Return the [x, y] coordinate for the center point of the cell that contains the specified text.  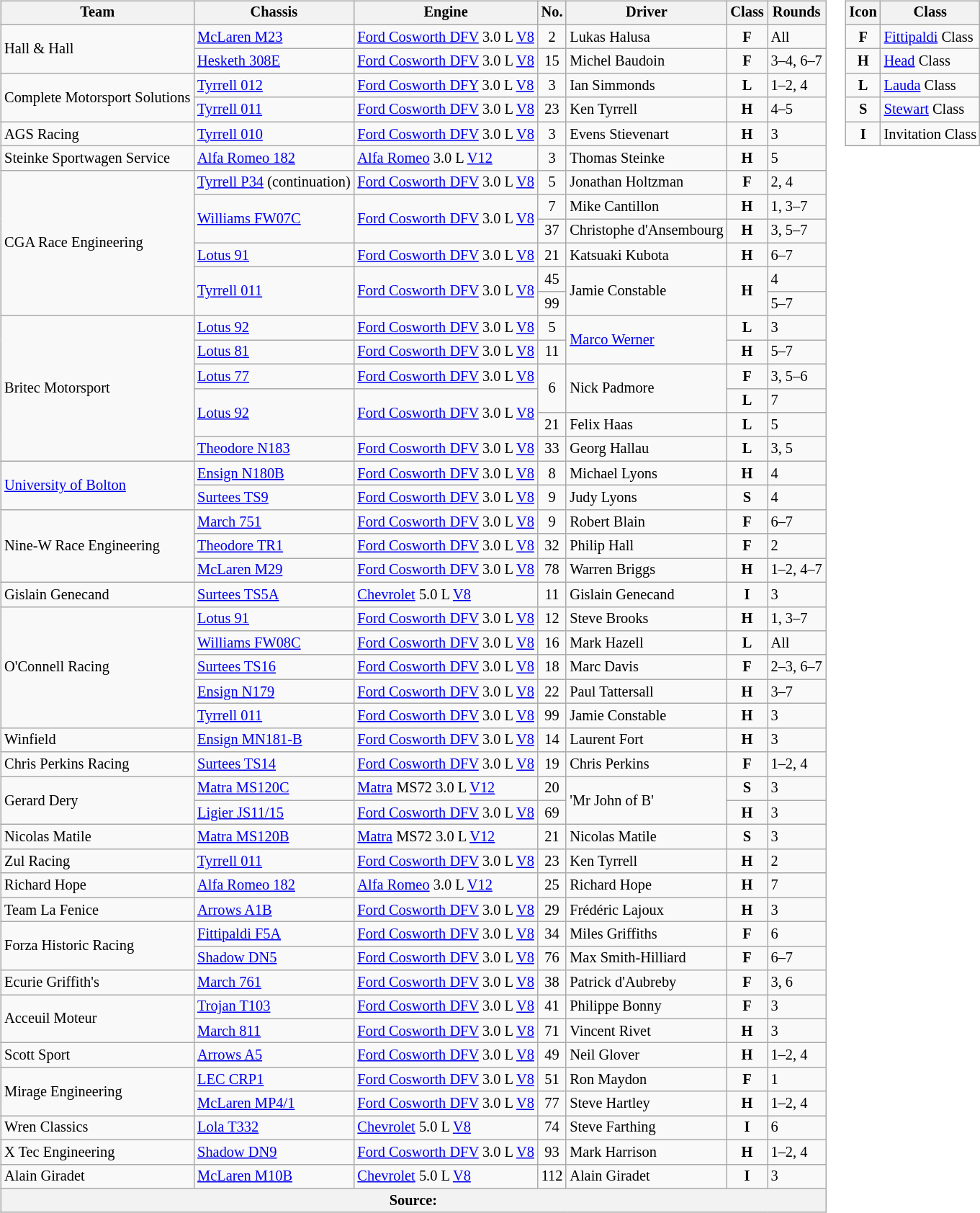
McLaren M29 [274, 570]
3, 6 [796, 983]
Tyrrell 010 [274, 134]
Lola T332 [274, 1128]
93 [552, 1152]
74 [552, 1128]
Surtees TS14 [274, 764]
LEC CRP1 [274, 1080]
Theodore N183 [274, 449]
Fittipaldi Class [930, 37]
37 [552, 231]
Chris Perkins [647, 764]
Wren Classics [97, 1128]
Stewart Class [930, 109]
14 [552, 740]
Max Smith-Hilliard [647, 958]
Lauda Class [930, 86]
Marc Davis [647, 667]
Philip Hall [647, 546]
3–7 [796, 691]
32 [552, 546]
Mirage Engineering [97, 1092]
Judy Lyons [647, 498]
77 [552, 1104]
1 [796, 1080]
Paul Tattersall [647, 691]
Ensign MN181-B [274, 740]
Source: [413, 1201]
Lukas Halusa [647, 37]
33 [552, 449]
Vincent Rivet [647, 1031]
Marco Werner [647, 340]
20 [552, 789]
41 [552, 1007]
Michel Baudoin [647, 61]
Engine [446, 13]
Ron Maydon [647, 1080]
Lotus 77 [274, 376]
Driver [647, 13]
Winfield [97, 740]
Ligier JS11/15 [274, 813]
Georg Hallau [647, 449]
Nick Padmore [647, 388]
Williams FW08C [274, 643]
Ecurie Griffith's [97, 983]
Williams FW07C [274, 219]
AGS Racing [97, 134]
Fittipaldi F5A [274, 934]
'Mr John of B' [647, 801]
Ford Cosworth DFY 3.0 L V8 [446, 86]
2–3, 6–7 [796, 667]
CGA Race Engineering [97, 243]
49 [552, 1055]
18 [552, 667]
Britec Motorsport [97, 388]
Ensign N179 [274, 691]
Ensign N180B [274, 473]
Surtees TS5A [274, 594]
38 [552, 983]
X Tec Engineering [97, 1152]
Steve Farthing [647, 1128]
Shadow DN5 [274, 958]
Miles Griffiths [647, 934]
Team [97, 13]
16 [552, 643]
69 [552, 813]
Christophe d'Ansembourg [647, 231]
3, 5–7 [796, 231]
Chassis [274, 13]
Frédéric Lajoux [647, 910]
Thomas Steinke [647, 158]
Complete Motorsport Solutions [97, 98]
Hall & Hall [97, 49]
March 811 [274, 1031]
29 [552, 910]
Team La Fenice [97, 910]
4–5 [796, 109]
19 [552, 764]
Hesketh 308E [274, 61]
Mark Hazell [647, 643]
45 [552, 279]
71 [552, 1031]
76 [552, 958]
51 [552, 1080]
Steve Hartley [647, 1104]
34 [552, 934]
Tyrrell P34 (continuation) [274, 182]
Neil Glover [647, 1055]
Robert Blain [647, 522]
Steinke Sportwagen Service [97, 158]
Surtees TS9 [274, 498]
March 761 [274, 983]
March 751 [274, 522]
Tyrrell 012 [274, 86]
Forza Historic Racing [97, 946]
3–4, 6–7 [796, 61]
Ian Simmonds [647, 86]
Steve Brooks [647, 619]
Zul Racing [97, 861]
O'Connell Racing [97, 667]
Trojan T103 [274, 1007]
No. [552, 13]
3, 5 [796, 449]
Philippe Bonny [647, 1007]
Icon [863, 13]
Evens Stievenart [647, 134]
Warren Briggs [647, 570]
McLaren MP4/1 [274, 1104]
University of Bolton [97, 485]
22 [552, 691]
12 [552, 619]
Patrick d'Aubreby [647, 983]
25 [552, 885]
Invitation Class [930, 134]
112 [552, 1176]
Surtees TS16 [274, 667]
Katsuaki Kubota [647, 255]
Rounds [796, 13]
McLaren M23 [274, 37]
2, 4 [796, 182]
1–2, 4–7 [796, 570]
Arrows A1B [274, 910]
McLaren M10B [274, 1176]
Lotus 81 [274, 352]
15 [552, 61]
Acceuil Moteur [97, 1019]
Mark Harrison [647, 1152]
Michael Lyons [647, 473]
Laurent Fort [647, 740]
8 [552, 473]
Nine-W Race Engineering [97, 546]
78 [552, 570]
Felix Haas [647, 425]
Mike Cantillon [647, 207]
Matra MS120B [274, 837]
Shadow DN9 [274, 1152]
Arrows A5 [274, 1055]
3, 5–6 [796, 376]
Jonathan Holtzman [647, 182]
Scott Sport [97, 1055]
Chris Perkins Racing [97, 764]
Gerard Dery [97, 801]
Matra MS120C [274, 789]
Head Class [930, 61]
Theodore TR1 [274, 546]
